Determine the (x, y) coordinate at the center of the cell enclosing the given text.  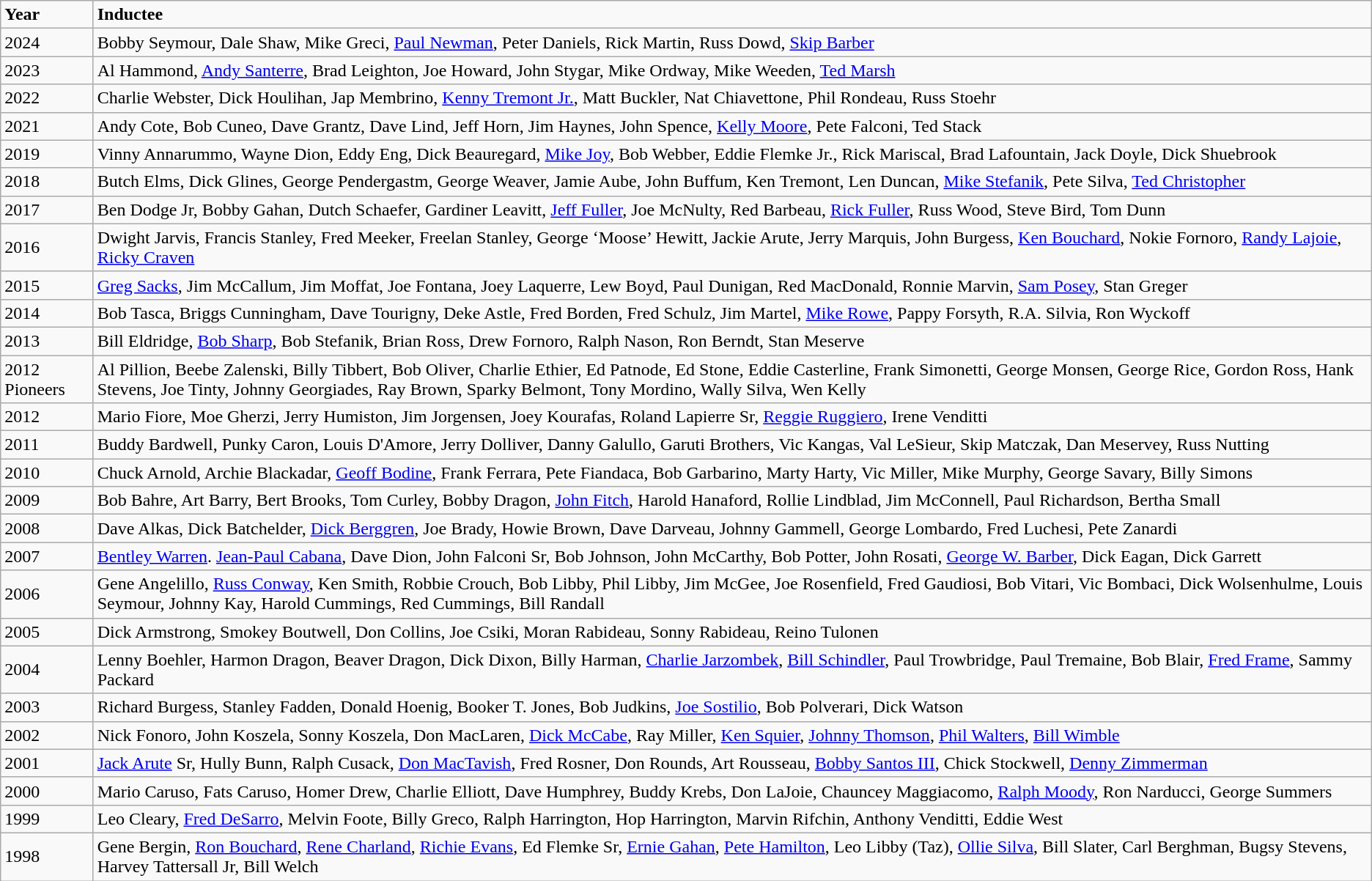
2010 (47, 473)
2016 (47, 248)
2002 (47, 735)
1999 (47, 819)
2015 (47, 285)
Charlie Webster, Dick Houlihan, Jap Membrino, Kenny Tremont Jr., Matt Buckler, Nat Chiavettone, Phil Rondeau, Russ Stoehr (732, 98)
1998 (47, 856)
2013 (47, 341)
Andy Cote, Bob Cuneo, Dave Grantz, Dave Lind, Jeff Horn, Jim Haynes, John Spence, Kelly Moore, Pete Falconi, Ted Stack (732, 126)
2014 (47, 313)
2012 Pioneers (47, 378)
2009 (47, 501)
Bob Tasca, Briggs Cunningham, Dave Tourigny, Deke Astle, Fred Borden, Fred Schulz, Jim Martel, Mike Rowe, Pappy Forsyth, R.A. Silvia, Ron Wyckoff (732, 313)
2001 (47, 763)
2012 (47, 417)
Year (47, 15)
Bobby Seymour, Dale Shaw, Mike Greci, Paul Newman, Peter Daniels, Rick Martin, Russ Dowd, Skip Barber (732, 43)
Nick Fonoro, John Koszela, Sonny Koszela, Don MacLaren, Dick McCabe, Ray Miller, Ken Squier, Johnny Thomson, Phil Walters, Bill Wimble (732, 735)
2024 (47, 43)
Dick Armstrong, Smokey Boutwell, Don Collins, Joe Csiki, Moran Rabideau, Sonny Rabideau, Reino Tulonen (732, 632)
Richard Burgess, Stanley Fadden, Donald Hoenig, Booker T. Jones, Bob Judkins, Joe Sostilio, Bob Polverari, Dick Watson (732, 707)
2006 (47, 594)
2022 (47, 98)
2021 (47, 126)
2008 (47, 528)
Dave Alkas, Dick Batchelder, Dick Berggren, Joe Brady, Howie Brown, Dave Darveau, Johnny Gammell, George Lombardo, Fred Luchesi, Pete Zanardi (732, 528)
2011 (47, 445)
2017 (47, 210)
Leo Cleary, Fred DeSarro, Melvin Foote, Billy Greco, Ralph Harrington, Hop Harrington, Marvin Rifchin, Anthony Venditti, Eddie West (732, 819)
2019 (47, 154)
2007 (47, 556)
Jack Arute Sr, Hully Bunn, Ralph Cusack, Don MacTavish, Fred Rosner, Don Rounds, Art Rousseau, Bobby Santos III, Chick Stockwell, Denny Zimmerman (732, 763)
Bill Eldridge, Bob Sharp, Bob Stefanik, Brian Ross, Drew Fornoro, Ralph Nason, Ron Berndt, Stan Meserve (732, 341)
2005 (47, 632)
2000 (47, 791)
2023 (47, 70)
2003 (47, 707)
Greg Sacks, Jim McCallum, Jim Moffat, Joe Fontana, Joey Laquerre, Lew Boyd, Paul Dunigan, Red MacDonald, Ronnie Marvin, Sam Posey, Stan Greger (732, 285)
Ben Dodge Jr, Bobby Gahan, Dutch Schaefer, Gardiner Leavitt, Jeff Fuller, Joe McNulty, Red Barbeau, Rick Fuller, Russ Wood, Steve Bird, Tom Dunn (732, 210)
Al Hammond, Andy Santerre, Brad Leighton, Joe Howard, John Stygar, Mike Ordway, Mike Weeden, Ted Marsh (732, 70)
Inductee (732, 15)
Mario Fiore, Moe Gherzi, Jerry Humiston, Jim Jorgensen, Joey Kourafas, Roland Lapierre Sr, Reggie Ruggiero, Irene Venditti (732, 417)
2018 (47, 182)
2004 (47, 670)
